Capture the cell that displays the provided text and extract its (x, y) central coordinate. 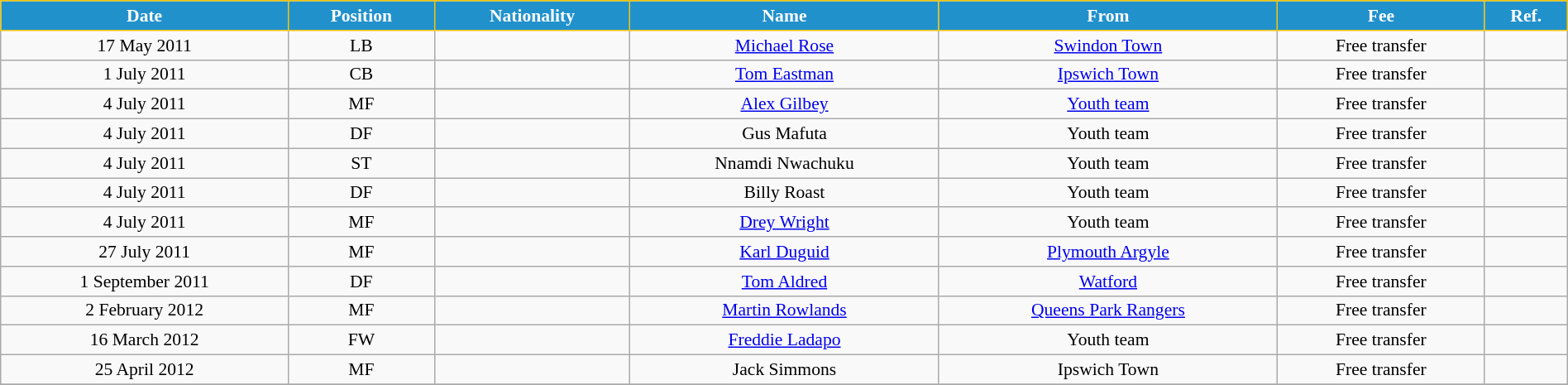
Name (784, 16)
Karl Duguid (784, 252)
Ref. (1526, 16)
Nationality (533, 16)
16 March 2012 (145, 340)
ST (362, 163)
From (1108, 16)
Nnamdi Nwachuku (784, 163)
Tom Aldred (784, 282)
Position (362, 16)
CB (362, 75)
Gus Mafuta (784, 134)
Queens Park Rangers (1108, 310)
25 April 2012 (145, 370)
Jack Simmons (784, 370)
Alex Gilbey (784, 104)
Drey Wright (784, 223)
Plymouth Argyle (1108, 252)
Date (145, 16)
1 July 2011 (145, 75)
17 May 2011 (145, 46)
Martin Rowlands (784, 310)
27 July 2011 (145, 252)
Swindon Town (1108, 46)
Watford (1108, 282)
2 February 2012 (145, 310)
Tom Eastman (784, 75)
Michael Rose (784, 46)
Freddie Ladapo (784, 340)
Billy Roast (784, 193)
FW (362, 340)
1 September 2011 (145, 282)
LB (362, 46)
Fee (1381, 16)
